Pinpoint the cell where the given text exists, returning its (X, Y) midpoint coordinate. 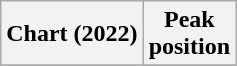
Peakposition (189, 34)
Chart (2022) (72, 34)
